Determine the (x, y) coordinate at the center of the cell enclosing the given text.  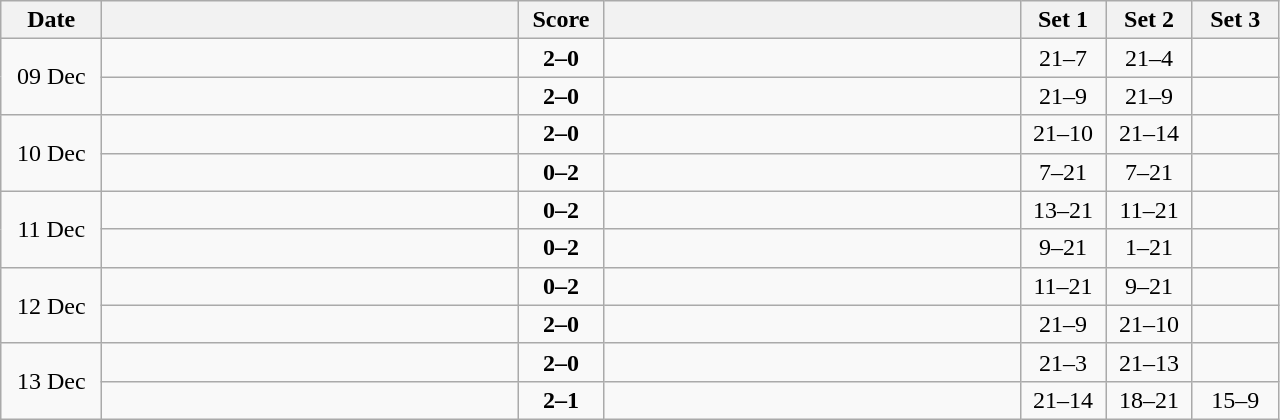
2–1 (561, 400)
13–21 (1063, 210)
18–21 (1149, 400)
21–13 (1149, 362)
09 Dec (52, 77)
Date (52, 20)
Set 2 (1149, 20)
21–7 (1063, 58)
21–3 (1063, 362)
Set 1 (1063, 20)
1–21 (1149, 248)
Set 3 (1235, 20)
10 Dec (52, 153)
12 Dec (52, 305)
13 Dec (52, 381)
15–9 (1235, 400)
Score (561, 20)
11 Dec (52, 229)
21–4 (1149, 58)
